Determine the (X, Y) coordinate at the center of the cell enclosing the given text.  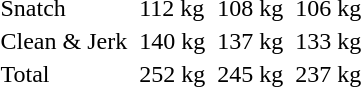
137 kg (250, 41)
140 kg (172, 41)
